Provide the (x, y) coordinate of the cell's center where the given text is located.  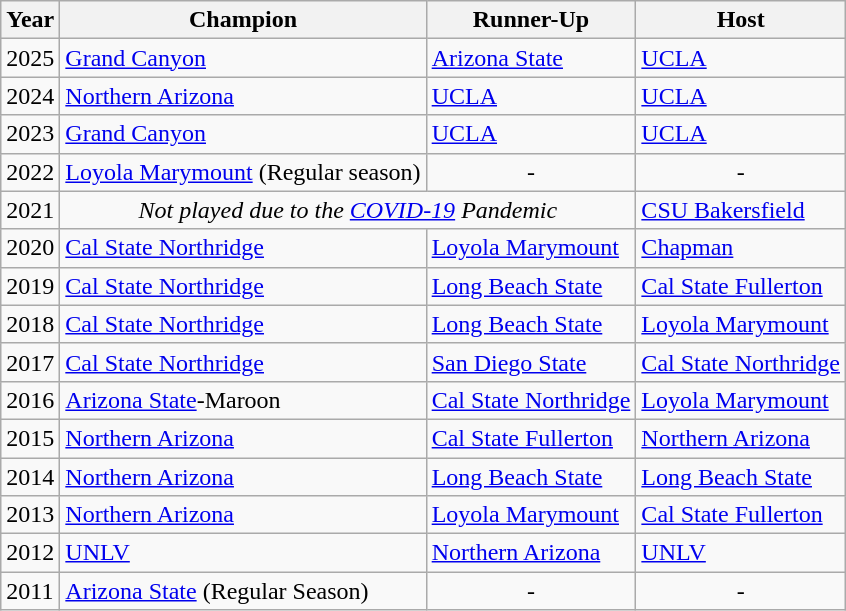
Not played due to the COVID-19 Pandemic (348, 210)
2025 (30, 58)
Chapman (741, 248)
Arizona State-Maroon (243, 400)
2015 (30, 438)
Arizona State (Regular Season) (243, 591)
2017 (30, 362)
Champion (243, 20)
2024 (30, 96)
CSU Bakersfield (741, 210)
Host (741, 20)
Year (30, 20)
2018 (30, 324)
2021 (30, 210)
2014 (30, 477)
2012 (30, 553)
2011 (30, 591)
2020 (30, 248)
Arizona State (531, 58)
2016 (30, 400)
Runner-Up (531, 20)
2019 (30, 286)
Loyola Marymount (Regular season) (243, 172)
2013 (30, 515)
2022 (30, 172)
2023 (30, 134)
San Diego State (531, 362)
